Pinpoint the cell where the given text exists, returning its [X, Y] midpoint coordinate. 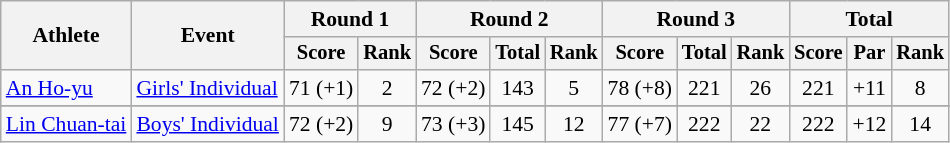
145 [518, 124]
Round 2 [510, 19]
14 [920, 124]
+12 [869, 124]
+11 [869, 88]
Round 3 [696, 19]
Par [869, 54]
22 [761, 124]
143 [518, 88]
Athlete [66, 36]
9 [387, 124]
12 [574, 124]
An Ho-yu [66, 88]
26 [761, 88]
77 (+7) [640, 124]
2 [387, 88]
Girls' Individual [208, 88]
71 (+1) [321, 88]
5 [574, 88]
78 (+8) [640, 88]
Lin Chuan-tai [66, 124]
73 (+3) [453, 124]
8 [920, 88]
Event [208, 36]
Round 1 [350, 19]
Boys' Individual [208, 124]
